Extract the (X, Y) coordinate from the center of the cell holding the provided text.  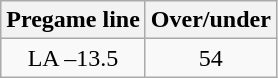
Pregame line (74, 20)
LA –13.5 (74, 58)
Over/under (210, 20)
54 (210, 58)
